Return (x, y) of the center of cell containing provided text 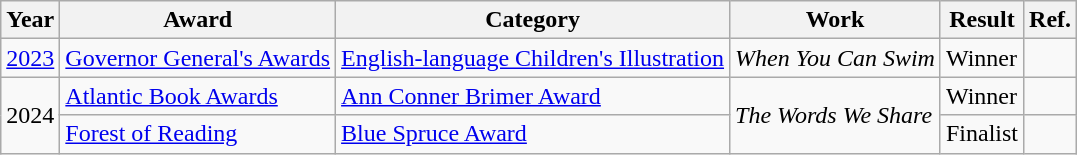
Year (30, 20)
The Words We Share (836, 115)
Governor General's Awards (198, 58)
Category (533, 20)
Finalist (982, 134)
Result (982, 20)
Blue Spruce Award (533, 134)
Award (198, 20)
Forest of Reading (198, 134)
When You Can Swim (836, 58)
English-language Children's Illustration (533, 58)
2023 (30, 58)
Ref. (1050, 20)
2024 (30, 115)
Ann Conner Brimer Award (533, 96)
Atlantic Book Awards (198, 96)
Work (836, 20)
